Locate the cell with the specified text and output its (X, Y) center coordinate. 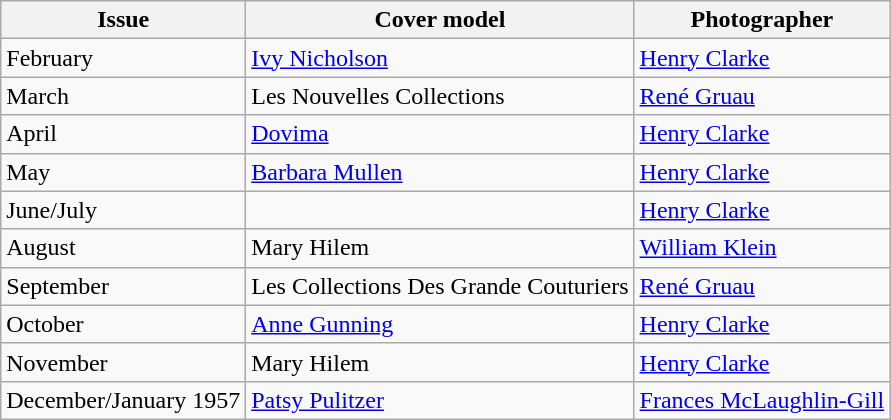
Ivy Nicholson (440, 58)
April (124, 134)
Frances McLaughlin-Gill (762, 400)
August (124, 248)
Dovima (440, 134)
Barbara Mullen (440, 172)
Anne Gunning (440, 324)
June/July (124, 210)
December/January 1957 (124, 400)
November (124, 362)
Issue (124, 20)
Photographer (762, 20)
Cover model (440, 20)
William Klein (762, 248)
Les Nouvelles Collections (440, 96)
February (124, 58)
October (124, 324)
September (124, 286)
May (124, 172)
Patsy Pulitzer (440, 400)
March (124, 96)
Les Collections Des Grande Couturiers (440, 286)
